Extract the (x, y) coordinate from the center of the cell holding the provided text.  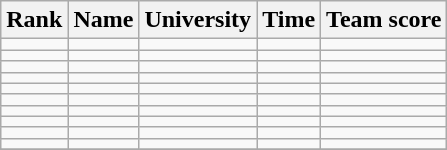
Team score (384, 20)
Rank (34, 20)
Time (289, 20)
University (198, 20)
Name (104, 20)
